Return (x, y) of the center of cell containing provided text 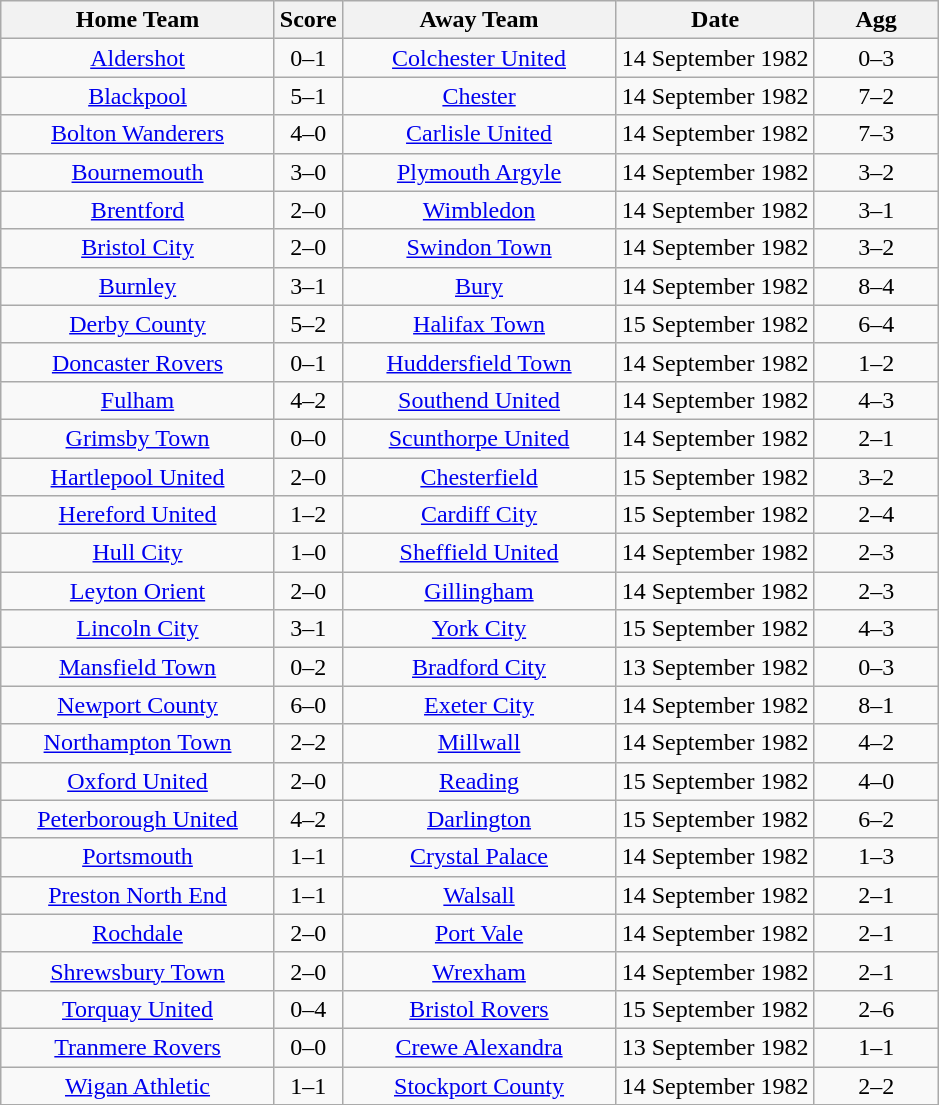
7–3 (876, 134)
Crystal Palace (479, 857)
3–0 (308, 172)
Wigan Athletic (138, 1085)
Scunthorpe United (479, 438)
Cardiff City (479, 515)
Northampton Town (138, 743)
Preston North End (138, 895)
Bradford City (479, 667)
6–0 (308, 705)
Oxford United (138, 781)
Bury (479, 286)
Torquay United (138, 1009)
Chester (479, 96)
Newport County (138, 705)
Bournemouth (138, 172)
Sheffield United (479, 553)
Peterborough United (138, 819)
Halifax Town (479, 324)
Mansfield Town (138, 667)
6–2 (876, 819)
Southend United (479, 400)
Blackpool (138, 96)
Grimsby Town (138, 438)
0–4 (308, 1009)
Aldershot (138, 58)
Swindon Town (479, 248)
7–2 (876, 96)
Lincoln City (138, 629)
Bristol Rovers (479, 1009)
Date (716, 20)
Fulham (138, 400)
Burnley (138, 286)
Doncaster Rovers (138, 362)
Tranmere Rovers (138, 1047)
Port Vale (479, 933)
Plymouth Argyle (479, 172)
Reading (479, 781)
Leyton Orient (138, 591)
Exeter City (479, 705)
Stockport County (479, 1085)
Shrewsbury Town (138, 971)
Home Team (138, 20)
6–4 (876, 324)
Score (308, 20)
Wrexham (479, 971)
Carlisle United (479, 134)
1–0 (308, 553)
Darlington (479, 819)
Walsall (479, 895)
0–2 (308, 667)
Hartlepool United (138, 477)
Huddersfield Town (479, 362)
Portsmouth (138, 857)
Bolton Wanderers (138, 134)
Away Team (479, 20)
Chesterfield (479, 477)
Colchester United (479, 58)
Crewe Alexandra (479, 1047)
Wimbledon (479, 210)
2–4 (876, 515)
Hull City (138, 553)
Rochdale (138, 933)
Hereford United (138, 515)
Agg (876, 20)
8–1 (876, 705)
1–3 (876, 857)
York City (479, 629)
5–1 (308, 96)
Gillingham (479, 591)
Brentford (138, 210)
5–2 (308, 324)
Millwall (479, 743)
Derby County (138, 324)
Bristol City (138, 248)
8–4 (876, 286)
2–6 (876, 1009)
